From the cell containing the given text, extract its center point as [X, Y] coordinate. 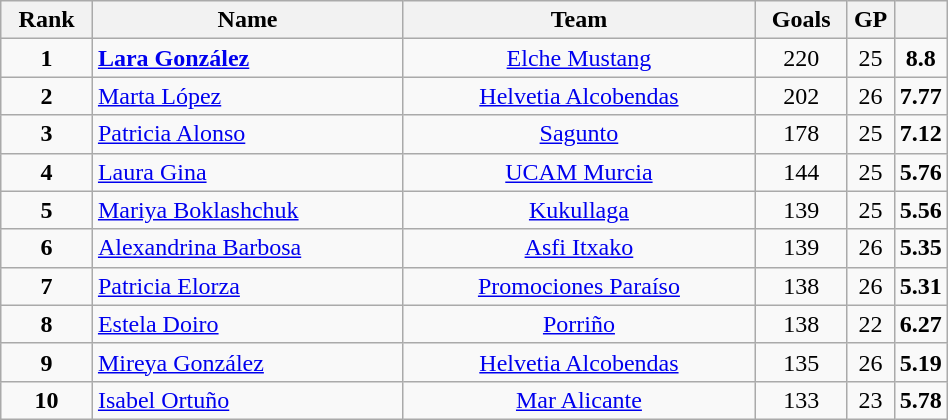
Porriño [579, 324]
6 [47, 248]
Patricia Alonso [247, 134]
Patricia Elorza [247, 286]
Laura Gina [247, 172]
5.35 [920, 248]
Asfi Itxako [579, 248]
2 [47, 96]
8 [47, 324]
Lara González [247, 58]
6.27 [920, 324]
133 [801, 400]
Isabel Ortuño [247, 400]
3 [47, 134]
7.12 [920, 134]
9 [47, 362]
144 [801, 172]
UCAM Murcia [579, 172]
4 [47, 172]
22 [870, 324]
Alexandrina Barbosa [247, 248]
202 [801, 96]
5.56 [920, 210]
Estela Doiro [247, 324]
135 [801, 362]
5.31 [920, 286]
1 [47, 58]
Mariya Boklashchuk [247, 210]
8.8 [920, 58]
Elche Mustang [579, 58]
Promociones Paraíso [579, 286]
7 [47, 286]
Team [579, 20]
23 [870, 400]
5.19 [920, 362]
178 [801, 134]
Mireya González [247, 362]
5 [47, 210]
Name [247, 20]
GP [870, 20]
Marta López [247, 96]
Kukullaga [579, 210]
Sagunto [579, 134]
Goals [801, 20]
Rank [47, 20]
220 [801, 58]
5.76 [920, 172]
7.77 [920, 96]
10 [47, 400]
Mar Alicante [579, 400]
5.78 [920, 400]
